From the cell containing the given text, extract its center point as (x, y) coordinate. 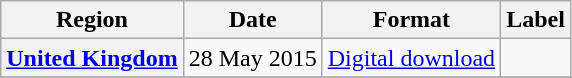
Label (536, 20)
Date (252, 20)
Region (92, 20)
28 May 2015 (252, 58)
Digital download (411, 58)
Format (411, 20)
United Kingdom (92, 58)
